For the text-containing cell, return its midpoint in [x, y] coordinate format. 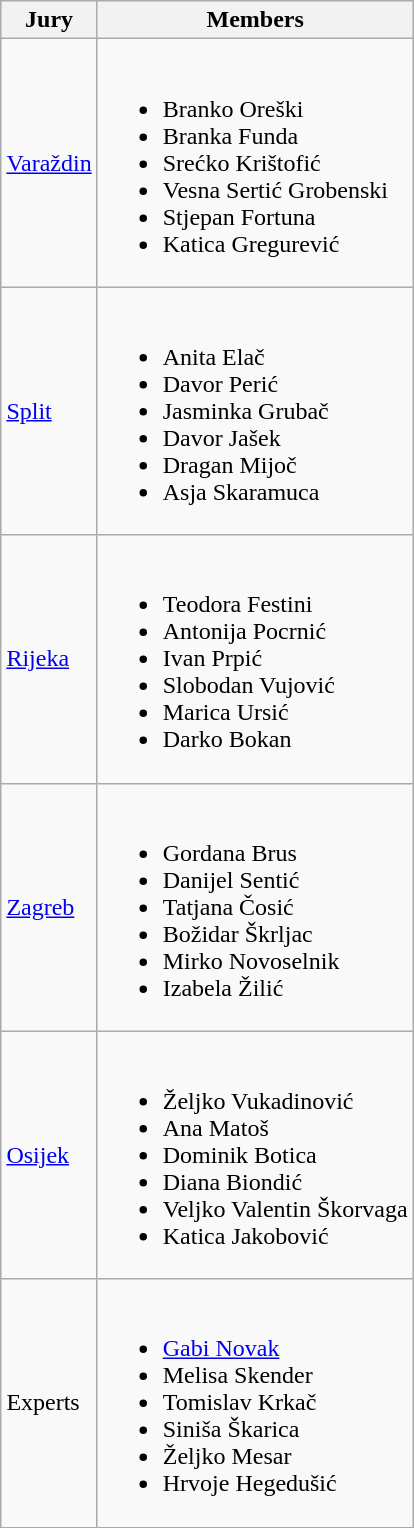
Zagreb [49, 907]
Members [255, 20]
Osijek [49, 1155]
Split [49, 411]
Rijeka [49, 659]
Željko VukadinovićAna MatošDominik BoticaDiana BiondićVeljko Valentin ŠkorvagaKatica Jakobović [255, 1155]
Gordana BrusDanijel SentićTatjana ČosićBožidar ŠkrljacMirko NovoselnikIzabela Žilić [255, 907]
Gabi NovakMelisa SkenderTomislav KrkačSiniša ŠkaricaŽeljko MesarHrvoje Hegedušić [255, 1403]
Anita ElačDavor PerićJasminka GrubačDavor JašekDragan MijočAsja Skaramuca [255, 411]
Experts [49, 1403]
Branko OreškiBranka FundaSrećko KrištofićVesna Sertić GrobenskiStjepan FortunaKatica Gregurević [255, 163]
Varaždin [49, 163]
Teodora FestiniAntonija PocrnićIvan PrpićSlobodan VujovićMarica UrsićDarko Bokan [255, 659]
Jury [49, 20]
